Detect which cell encompasses the target text, then output its (x, y) center coordinate. 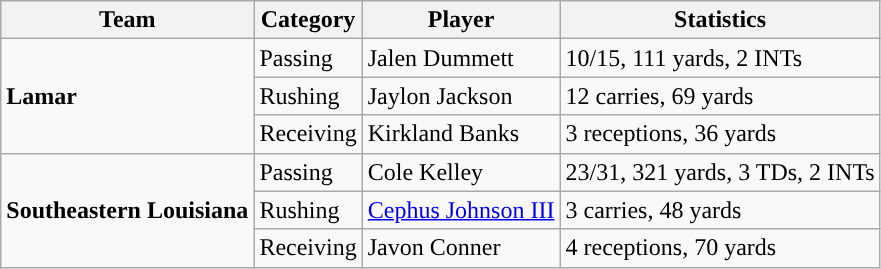
3 receptions, 36 yards (720, 134)
12 carries, 69 yards (720, 96)
3 carries, 48 yards (720, 210)
Kirkland Banks (461, 134)
Southeastern Louisiana (128, 210)
Statistics (720, 20)
Cole Kelley (461, 172)
10/15, 111 yards, 2 INTs (720, 58)
Jalen Dummett (461, 58)
Lamar (128, 96)
Team (128, 20)
Jaylon Jackson (461, 96)
23/31, 321 yards, 3 TDs, 2 INTs (720, 172)
Player (461, 20)
Category (308, 20)
4 receptions, 70 yards (720, 248)
Javon Conner (461, 248)
Cephus Johnson III (461, 210)
